Extract the (x, y) coordinate from the center of the cell holding the provided text.  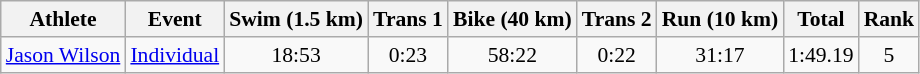
Trans 2 (617, 19)
Run (10 km) (720, 19)
0:23 (408, 55)
Individual (174, 55)
18:53 (296, 55)
Event (174, 19)
Total (820, 19)
0:22 (617, 55)
Trans 1 (408, 19)
Bike (40 km) (512, 19)
Athlete (64, 19)
5 (890, 55)
1:49.19 (820, 55)
Rank (890, 19)
58:22 (512, 55)
31:17 (720, 55)
Swim (1.5 km) (296, 19)
Jason Wilson (64, 55)
